Locate the cell with the specified text and output its [X, Y] center coordinate. 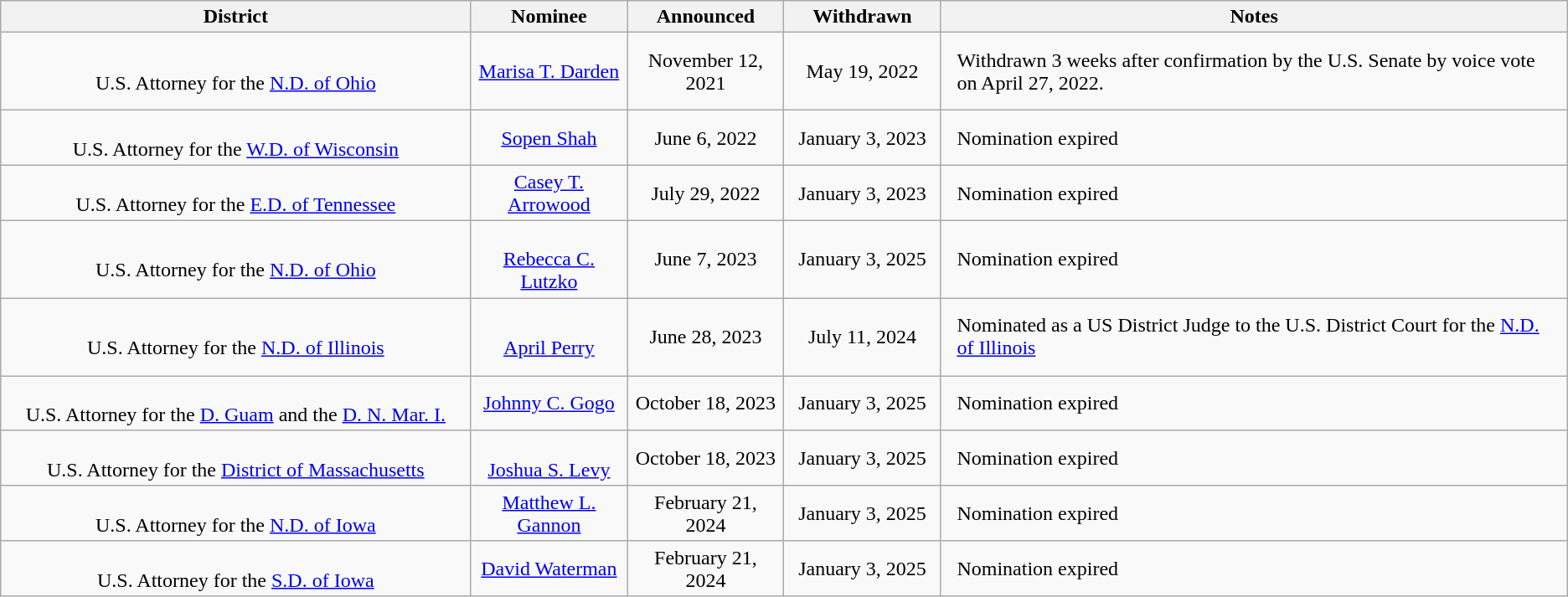
U.S. Attorney for the D. Guam and the D. N. Mar. I. [236, 403]
David Waterman [549, 569]
Matthew L. Gannon [549, 513]
Johnny C. Gogo [549, 403]
U.S. Attorney for the E.D. of Tennessee [236, 193]
Notes [1254, 17]
May 19, 2022 [863, 72]
June 28, 2023 [705, 337]
April Perry [549, 337]
District [236, 17]
Joshua S. Levy [549, 458]
Sopen Shah [549, 138]
Casey T. Arrowood [549, 193]
June 7, 2023 [705, 260]
Nominated as a US District Judge to the U.S. District Court for the N.D. of Illinois [1254, 337]
July 11, 2024 [863, 337]
June 6, 2022 [705, 138]
July 29, 2022 [705, 193]
Rebecca C. Lutzko [549, 260]
U.S. Attorney for the N.D. of Iowa [236, 513]
Marisa T. Darden [549, 72]
November 12, 2021 [705, 72]
Nominee [549, 17]
U.S. Attorney for the W.D. of Wisconsin [236, 138]
Announced [705, 17]
U.S. Attorney for the N.D. of Illinois [236, 337]
U.S. Attorney for the District of Massachusetts [236, 458]
U.S. Attorney for the S.D. of Iowa [236, 569]
Withdrawn [863, 17]
Withdrawn 3 weeks after confirmation by the U.S. Senate by voice vote on April 27, 2022. [1254, 72]
